Detect which cell encompasses the target text, then output its (x, y) center coordinate. 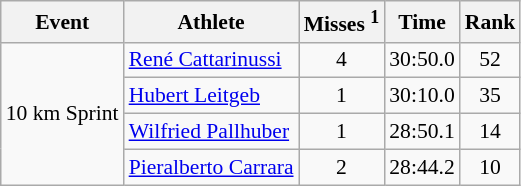
Event (62, 22)
Pieralberto Carrara (212, 167)
35 (490, 96)
Athlete (212, 22)
10 km Sprint (62, 113)
Hubert Leitgeb (212, 96)
4 (342, 60)
14 (490, 132)
52 (490, 60)
10 (490, 167)
28:44.2 (422, 167)
28:50.1 (422, 132)
Rank (490, 22)
René Cattarinussi (212, 60)
2 (342, 167)
30:50.0 (422, 60)
Time (422, 22)
Misses 1 (342, 22)
Wilfried Pallhuber (212, 132)
30:10.0 (422, 96)
